Return (X, Y) of the center of cell containing provided text 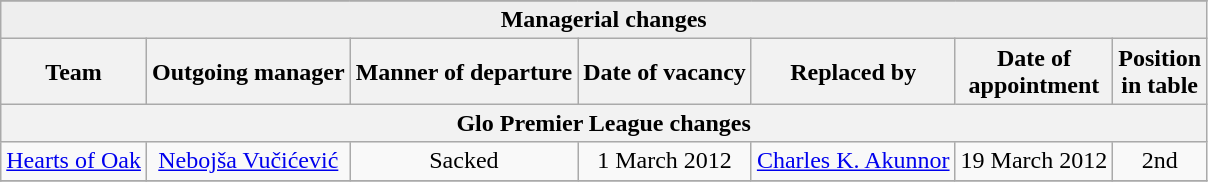
Replaced by (853, 72)
1 March 2012 (665, 161)
Glo Premier League changes (604, 123)
Managerial changes (604, 20)
Position in table (1160, 72)
Date ofappointment (1034, 72)
Manner of departure (464, 72)
Team (74, 72)
Sacked (464, 161)
Nebojša Vučićević (248, 161)
Hearts of Oak (74, 161)
Outgoing manager (248, 72)
Date of vacancy (665, 72)
2nd (1160, 161)
19 March 2012 (1034, 161)
Charles K. Akunnor (853, 161)
